Locate the cell with the specified text and output its (x, y) center coordinate. 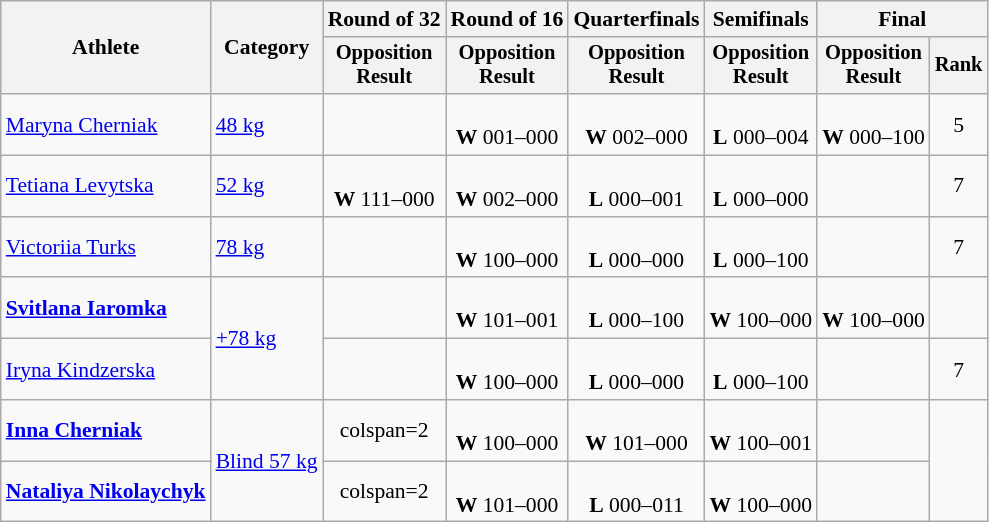
Iryna Kindzerska (106, 370)
Quarterfinals (636, 19)
W 001–000 (508, 124)
Semifinals (760, 19)
L 000–011 (636, 492)
78 kg (267, 248)
Category (267, 48)
Final (902, 19)
W 000–100 (874, 124)
Tetiana Levytska (106, 186)
52 kg (267, 186)
W 100–001 (760, 430)
W 101–001 (508, 308)
48 kg (267, 124)
L 000–001 (636, 186)
Maryna Cherniak (106, 124)
Blind 57 kg (267, 461)
Rank (959, 66)
W 111–000 (384, 186)
Round of 16 (508, 19)
Inna Cherniak (106, 430)
Athlete (106, 48)
Round of 32 (384, 19)
Svitlana Iaromka (106, 308)
+78 kg (267, 339)
5 (959, 124)
Victoriia Turks (106, 248)
Nataliya Nikolaychyk (106, 492)
L 000–004 (760, 124)
